Identify which cell holds the provided text, then report its [x, y] central coordinate. 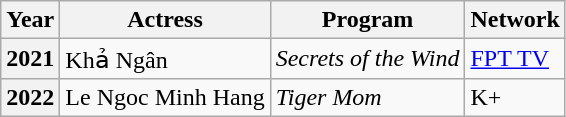
Network [515, 20]
Secrets of the Wind [368, 59]
Le Ngoc Minh Hang [165, 97]
Program [368, 20]
Tiger Mom [368, 97]
FPT TV [515, 59]
2022 [30, 97]
Year [30, 20]
Khả Ngân [165, 59]
Actress [165, 20]
2021 [30, 59]
K+ [515, 97]
